Identify which cell holds the provided text, then report its (x, y) central coordinate. 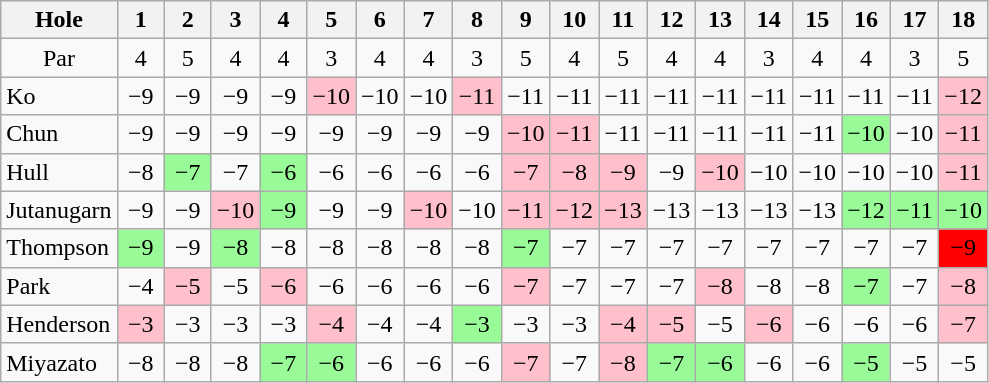
Thompson (59, 248)
15 (818, 20)
14 (768, 20)
18 (964, 20)
Henderson (59, 324)
Par (59, 58)
1 (140, 20)
11 (624, 20)
2 (188, 20)
16 (866, 20)
10 (574, 20)
Jutanugarn (59, 210)
Hole (59, 20)
13 (720, 20)
Ko (59, 96)
7 (428, 20)
Park (59, 286)
Miyazato (59, 362)
Hull (59, 172)
6 (380, 20)
17 (914, 20)
9 (526, 20)
Chun (59, 134)
8 (478, 20)
12 (672, 20)
